Return [X, Y] of the center of cell containing provided text 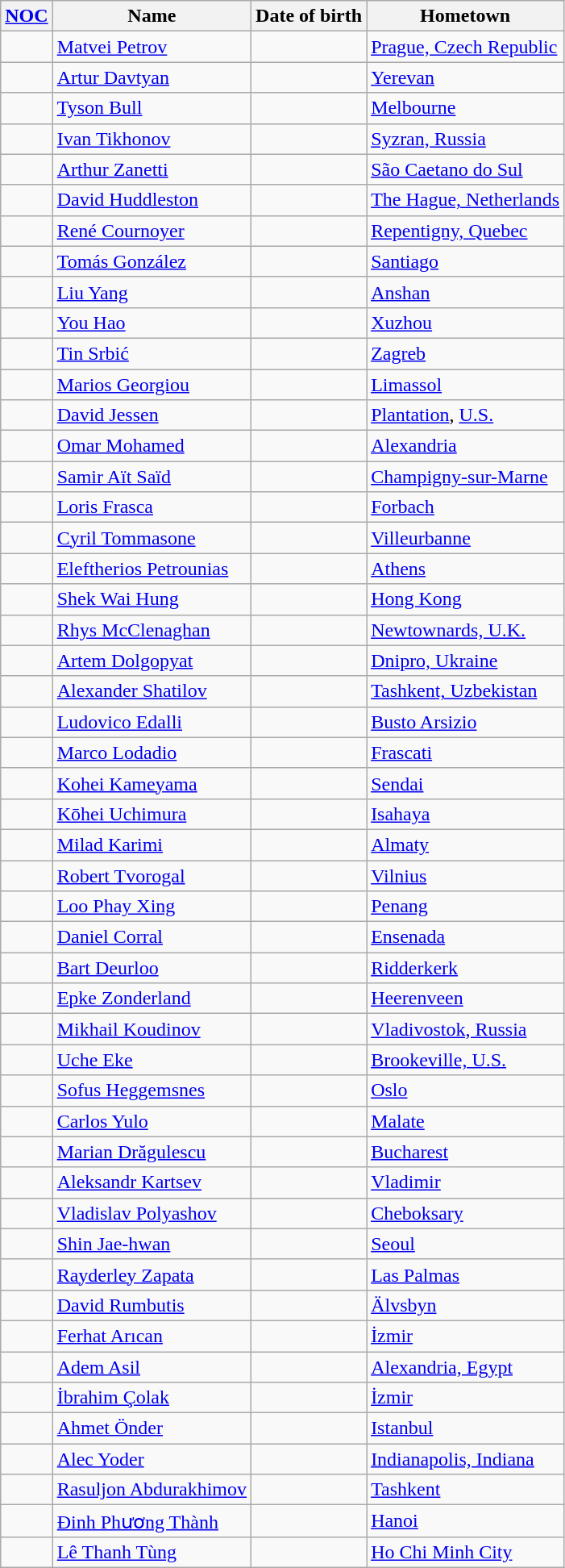
Tomás González [152, 261]
Forbach [466, 507]
São Caetano do Sul [466, 169]
Marios Georgiou [152, 385]
Artur Davtyan [152, 77]
Tyson Bull [152, 108]
Carlos Yulo [152, 1121]
David Huddleston [152, 200]
Athens [466, 569]
Eleftherios Petrounias [152, 569]
Vladimir [466, 1182]
Vilnius [466, 875]
Villeurbanne [466, 538]
Cyril Tommasone [152, 538]
Marco Lodadio [152, 753]
Prague, Czech Republic [466, 47]
David Rumbutis [152, 1305]
Bart Deurloo [152, 968]
Kohei Kameyama [152, 783]
David Jessen [152, 415]
Tin Srbić [152, 353]
Mikhail Koudinov [152, 1029]
Shin Jae-hwan [152, 1244]
Loo Phay Xing [152, 907]
Newtownards, U.K. [466, 630]
Isahaya [466, 814]
Alexandria [466, 446]
Sendai [466, 783]
Ludovico Edalli [152, 722]
Cheboksary [466, 1213]
Indianapolis, Indiana [466, 1459]
Las Palmas [466, 1274]
Ho Chi Minh City [466, 1552]
Vladislav Polyashov [152, 1213]
Ferhat Arıcan [152, 1336]
Loris Frasca [152, 507]
Uche Eke [152, 1060]
Lê Thanh Tùng [152, 1552]
Busto Arsizio [466, 722]
Seoul [466, 1244]
Alexandria, Egypt [466, 1367]
Älvsbyn [466, 1305]
Heerenveen [466, 999]
René Cournoyer [152, 231]
Arthur Zanetti [152, 169]
Syzran, Russia [466, 139]
Hometown [466, 16]
Tashkent, Uzbekistan [466, 691]
Omar Mohamed [152, 446]
Rhys McClenaghan [152, 630]
Ivan Tikhonov [152, 139]
Matvei Petrov [152, 47]
Sofus Heggemsnes [152, 1091]
You Hao [152, 323]
Ahmet Önder [152, 1428]
Melbourne [466, 108]
Date of birth [310, 16]
Đinh Phương Thành [152, 1521]
Anshan [466, 292]
Rasuljon Abdurakhimov [152, 1490]
Shek Wai Hung [152, 599]
Almaty [466, 844]
Daniel Corral [152, 937]
Ensenada [466, 937]
Name [152, 16]
Repentigny, Quebec [466, 231]
Rayderley Zapata [152, 1274]
Aleksandr Kartsev [152, 1182]
Tashkent [466, 1490]
Hanoi [466, 1521]
Xuzhou [466, 323]
Milad Karimi [152, 844]
Brookeville, U.S. [466, 1060]
Champigny-sur-Marne [466, 477]
Artem Dolgopyat [152, 661]
Penang [466, 907]
Ridderkerk [466, 968]
Zagreb [466, 353]
İbrahim Çolak [152, 1398]
Bucharest [466, 1152]
The Hague, Netherlands [466, 200]
Kōhei Uchimura [152, 814]
Epke Zonderland [152, 999]
Limassol [466, 385]
Frascati [466, 753]
Samir Aït Saïd [152, 477]
NOC [27, 16]
Malate [466, 1121]
Dnipro, Ukraine [466, 661]
Adem Asil [152, 1367]
Plantation, U.S. [466, 415]
Yerevan [466, 77]
Alec Yoder [152, 1459]
Robert Tvorogal [152, 875]
Vladivostok, Russia [466, 1029]
Santiago [466, 261]
Marian Drăgulescu [152, 1152]
Hong Kong [466, 599]
Istanbul [466, 1428]
Oslo [466, 1091]
Alexander Shatilov [152, 691]
Liu Yang [152, 292]
